Search for the cell housing the specified text and yield its (X, Y) center coordinate. 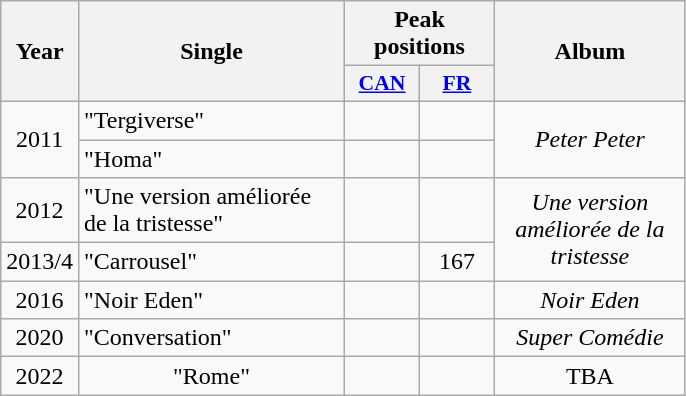
Une version améliorée de la tristesse (590, 230)
167 (456, 262)
2022 (40, 376)
2020 (40, 338)
Noir Eden (590, 300)
"Homa" (211, 159)
"Noir Eden" (211, 300)
"Tergiverse" (211, 120)
"Conversation" (211, 338)
"Une version améliorée de la tristesse" (211, 210)
Peak positions (420, 34)
2013/4 (40, 262)
FR (456, 84)
Album (590, 52)
2011 (40, 139)
2012 (40, 210)
"Rome" (211, 376)
CAN (382, 84)
2016 (40, 300)
TBA (590, 376)
Super Comédie (590, 338)
Peter Peter (590, 139)
"Carrousel" (211, 262)
Single (211, 52)
Year (40, 52)
